Output the [X, Y] coordinate of the center of the cell containing the given text.  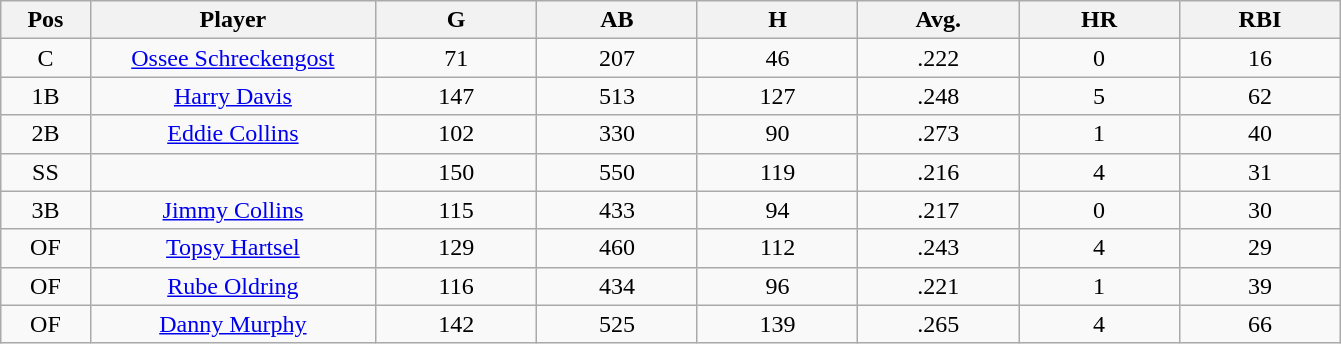
Player [233, 20]
SS [46, 172]
C [46, 58]
39 [1260, 286]
RBI [1260, 20]
71 [456, 58]
330 [618, 134]
2B [46, 134]
Jimmy Collins [233, 210]
127 [778, 96]
Topsy Hartsel [233, 248]
31 [1260, 172]
HR [1100, 20]
66 [1260, 324]
207 [618, 58]
433 [618, 210]
460 [618, 248]
90 [778, 134]
Eddie Collins [233, 134]
.216 [938, 172]
96 [778, 286]
115 [456, 210]
Danny Murphy [233, 324]
.265 [938, 324]
513 [618, 96]
112 [778, 248]
129 [456, 248]
46 [778, 58]
525 [618, 324]
150 [456, 172]
.248 [938, 96]
139 [778, 324]
116 [456, 286]
G [456, 20]
Harry Davis [233, 96]
AB [618, 20]
.243 [938, 248]
.221 [938, 286]
Ossee Schreckengost [233, 58]
Pos [46, 20]
5 [1100, 96]
29 [1260, 248]
94 [778, 210]
.222 [938, 58]
40 [1260, 134]
.217 [938, 210]
16 [1260, 58]
H [778, 20]
Avg. [938, 20]
142 [456, 324]
.273 [938, 134]
434 [618, 286]
147 [456, 96]
Rube Oldring [233, 286]
62 [1260, 96]
102 [456, 134]
1B [46, 96]
119 [778, 172]
3B [46, 210]
550 [618, 172]
30 [1260, 210]
